Provide the [x, y] coordinate of the cell's center where the given text is located.  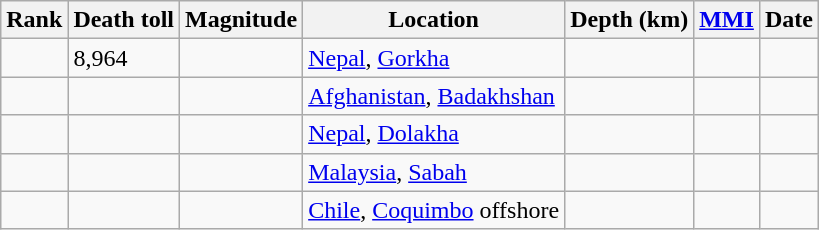
MMI [727, 20]
Magnitude [242, 20]
Date [788, 20]
Location [434, 20]
Nepal, Gorkha [434, 58]
Malaysia, Sabah [434, 172]
Rank [34, 20]
Chile, Coquimbo offshore [434, 210]
Nepal, Dolakha [434, 134]
Death toll [124, 20]
Afghanistan, Badakhshan [434, 96]
8,964 [124, 58]
Depth (km) [630, 20]
